Detect which cell encompasses the target text, then output its [x, y] center coordinate. 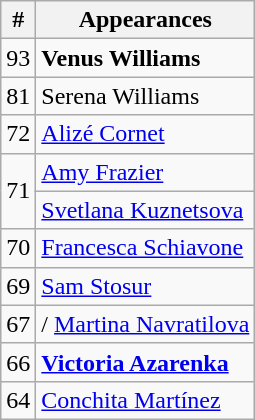
/ Martina Navratilova [146, 324]
93 [18, 58]
67 [18, 324]
Svetlana Kuznetsova [146, 210]
81 [18, 96]
Francesca Schiavone [146, 248]
Appearances [146, 20]
Conchita Martínez [146, 400]
64 [18, 400]
Amy Frazier [146, 172]
66 [18, 362]
Alizé Cornet [146, 134]
Victoria Azarenka [146, 362]
Venus Williams [146, 58]
Sam Stosur [146, 286]
69 [18, 286]
71 [18, 191]
Serena Williams [146, 96]
72 [18, 134]
70 [18, 248]
# [18, 20]
